Search for the cell housing the specified text and yield its [x, y] center coordinate. 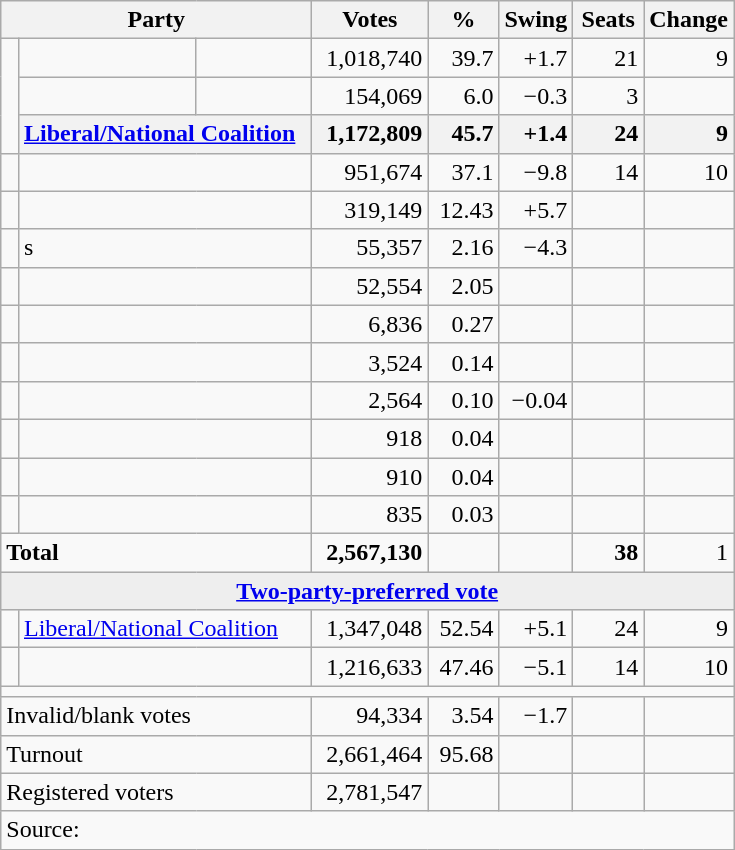
+1.4 [536, 134]
Total [156, 553]
−4.3 [536, 248]
6.0 [464, 96]
2.05 [464, 286]
Source: [368, 830]
45.7 [464, 134]
319,149 [370, 210]
Swing [536, 20]
47.46 [464, 667]
39.7 [464, 58]
52,554 [370, 286]
−0.3 [536, 96]
1,018,740 [370, 58]
2,564 [370, 400]
Two-party-preferred vote [368, 591]
% [464, 20]
Change [689, 20]
37.1 [464, 172]
+5.1 [536, 629]
3.54 [464, 716]
0.10 [464, 400]
+5.7 [536, 210]
−9.8 [536, 172]
1,347,048 [370, 629]
Invalid/blank votes [156, 716]
−1.7 [536, 716]
2,567,130 [370, 553]
2,781,547 [370, 792]
835 [370, 515]
21 [608, 58]
Turnout [156, 754]
94,334 [370, 716]
12.43 [464, 210]
0.03 [464, 515]
1,216,633 [370, 667]
s [164, 248]
2.16 [464, 248]
910 [370, 477]
Party [156, 20]
38 [608, 553]
2,661,464 [370, 754]
52.54 [464, 629]
Votes [370, 20]
−0.04 [536, 400]
6,836 [370, 324]
0.14 [464, 362]
3 [608, 96]
951,674 [370, 172]
1 [689, 553]
Registered voters [156, 792]
154,069 [370, 96]
1,172,809 [370, 134]
Seats [608, 20]
0.27 [464, 324]
95.68 [464, 754]
55,357 [370, 248]
3,524 [370, 362]
−5.1 [536, 667]
918 [370, 438]
+1.7 [536, 58]
